Provide the (x, y) coordinate of the cell's center where the given text is located.  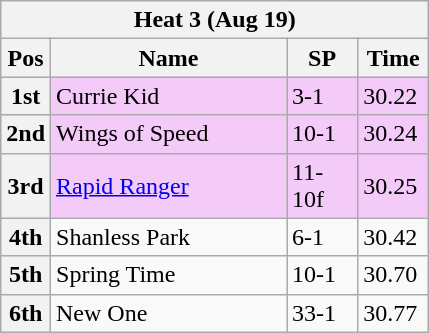
33-1 (322, 313)
SP (322, 58)
New One (169, 313)
Pos (26, 58)
11-10f (322, 186)
30.25 (394, 186)
Heat 3 (Aug 19) (215, 20)
Time (394, 58)
30.24 (394, 134)
30.77 (394, 313)
6-1 (322, 237)
30.70 (394, 275)
30.22 (394, 96)
Spring Time (169, 275)
3rd (26, 186)
3-1 (322, 96)
Shanless Park (169, 237)
30.42 (394, 237)
1st (26, 96)
4th (26, 237)
5th (26, 275)
6th (26, 313)
Currie Kid (169, 96)
Wings of Speed (169, 134)
2nd (26, 134)
Rapid Ranger (169, 186)
Name (169, 58)
